Provide the [X, Y] coordinate of the cell's center where the given text is located.  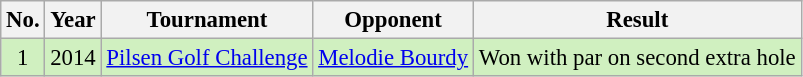
Result [637, 20]
Opponent [394, 20]
1 [23, 58]
Year [73, 20]
Pilsen Golf Challenge [207, 58]
2014 [73, 58]
No. [23, 20]
Melodie Bourdy [394, 58]
Tournament [207, 20]
Won with par on second extra hole [637, 58]
